Return the (X, Y) coordinate for the center point of the cell that contains the specified text.  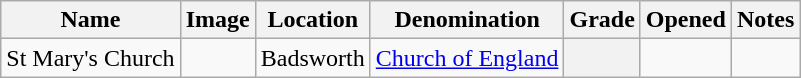
Image (218, 20)
Badsworth (312, 58)
St Mary's Church (90, 58)
Name (90, 20)
Notes (765, 20)
Grade (602, 20)
Opened (686, 20)
Location (312, 20)
Denomination (467, 20)
Church of England (467, 58)
